Capture the cell that displays the provided text and extract its [x, y] central coordinate. 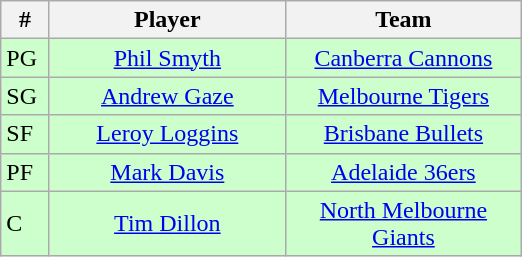
Tim Dillon [167, 224]
Team [403, 20]
C [26, 224]
Brisbane Bullets [403, 134]
PG [26, 58]
Adelaide 36ers [403, 172]
PF [26, 172]
Mark Davis [167, 172]
SG [26, 96]
Leroy Loggins [167, 134]
Melbourne Tigers [403, 96]
Phil Smyth [167, 58]
Player [167, 20]
Canberra Cannons [403, 58]
SF [26, 134]
North Melbourne Giants [403, 224]
# [26, 20]
Andrew Gaze [167, 96]
